Scan for the cell matching the given text and deliver its (x, y) coordinate at center. 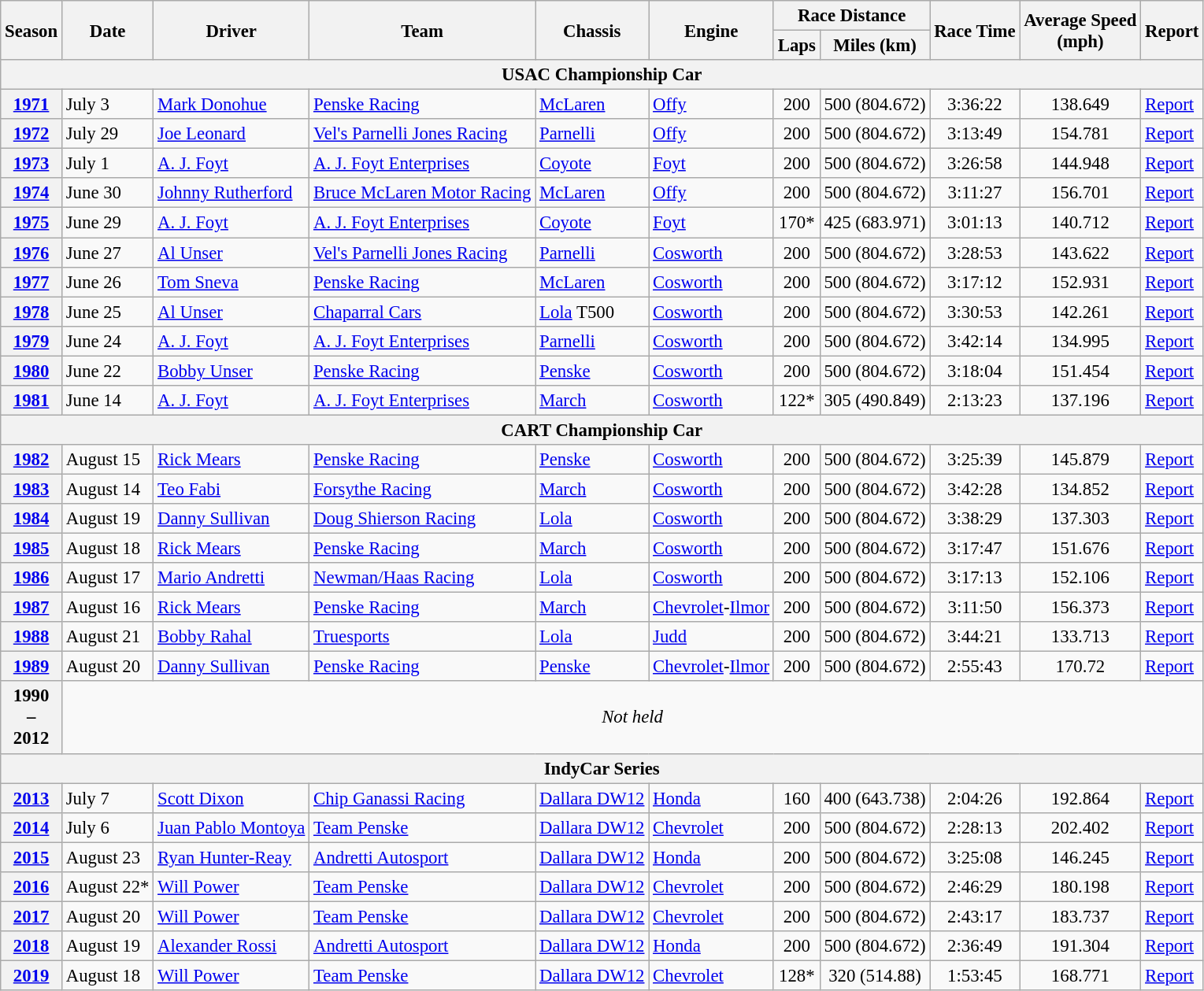
Engine (712, 30)
3:28:53 (975, 253)
Average Speed(mph) (1080, 30)
1986 (31, 578)
Not held (632, 718)
August 17 (107, 578)
June 27 (107, 253)
1973 (31, 164)
3:17:13 (975, 578)
202.402 (1080, 827)
3:01:13 (975, 223)
2018 (31, 946)
August 22* (107, 887)
3:42:28 (975, 489)
152.106 (1080, 578)
3:25:39 (975, 460)
1979 (31, 341)
168.771 (1080, 975)
June 24 (107, 341)
June 29 (107, 223)
1975 (31, 223)
2:28:13 (975, 827)
1985 (31, 549)
183.737 (1080, 916)
2013 (31, 798)
146.245 (1080, 857)
1989 (31, 667)
Season (31, 30)
2017 (31, 916)
Mario Andretti (232, 578)
191.304 (1080, 946)
Chip Ganassi Racing (422, 798)
2:13:23 (975, 401)
1987 (31, 608)
August 15 (107, 460)
Lola T500 (592, 312)
154.781 (1080, 134)
145.879 (1080, 460)
2:04:26 (975, 798)
425 (683.971) (875, 223)
140.712 (1080, 223)
2014 (31, 827)
156.373 (1080, 608)
122* (797, 401)
144.948 (1080, 164)
3:36:22 (975, 105)
Miles (km) (875, 46)
IndyCar Series (602, 768)
Judd (712, 637)
June 26 (107, 282)
Chassis (592, 30)
2016 (31, 887)
180.198 (1080, 887)
July 6 (107, 827)
Race Distance (851, 16)
3:25:08 (975, 857)
1972 (31, 134)
2:46:29 (975, 887)
Chaparral Cars (422, 312)
Forsythe Racing (422, 489)
June 22 (107, 371)
3:26:58 (975, 164)
2:43:17 (975, 916)
2:36:49 (975, 946)
Driver (232, 30)
Date (107, 30)
1980 (31, 371)
3:17:47 (975, 549)
138.649 (1080, 105)
June 14 (107, 401)
USAC Championship Car (602, 75)
3:17:12 (975, 282)
3:42:14 (975, 341)
Doug Shierson Racing (422, 519)
2019 (31, 975)
151.676 (1080, 549)
July 1 (107, 164)
400 (643.738) (875, 798)
192.864 (1080, 798)
August 21 (107, 637)
143.622 (1080, 253)
152.931 (1080, 282)
Race Time (975, 30)
3:38:29 (975, 519)
134.852 (1080, 489)
August 23 (107, 857)
Joe Leonard (232, 134)
July 3 (107, 105)
Newman/Haas Racing (422, 578)
Tom Sneva (232, 282)
Juan Pablo Montoya (232, 827)
Laps (797, 46)
1984 (31, 519)
133.713 (1080, 637)
CART Championship Car (602, 430)
170.72 (1080, 667)
June 30 (107, 193)
3:13:49 (975, 134)
320 (514.88) (875, 975)
1981 (31, 401)
170* (797, 223)
305 (490.849) (875, 401)
1976 (31, 253)
134.995 (1080, 341)
2:55:43 (975, 667)
1978 (31, 312)
2015 (31, 857)
3:30:53 (975, 312)
August 14 (107, 489)
156.701 (1080, 193)
1982 (31, 460)
3:44:21 (975, 637)
1990–2012 (31, 718)
137.196 (1080, 401)
151.454 (1080, 371)
142.261 (1080, 312)
1:53:45 (975, 975)
3:11:27 (975, 193)
3:11:50 (975, 608)
128* (797, 975)
Teo Fabi (232, 489)
Bruce McLaren Motor Racing (422, 193)
1988 (31, 637)
1971 (31, 105)
Team (422, 30)
Alexander Rossi (232, 946)
Scott Dixon (232, 798)
1977 (31, 282)
Truesports (422, 637)
1983 (31, 489)
3:18:04 (975, 371)
July 7 (107, 798)
Ryan Hunter-Reay (232, 857)
Johnny Rutherford (232, 193)
Bobby Rahal (232, 637)
137.303 (1080, 519)
Mark Donohue (232, 105)
160 (797, 798)
June 25 (107, 312)
Bobby Unser (232, 371)
August 16 (107, 608)
July 29 (107, 134)
1974 (31, 193)
